Pinpoint the cell where the given text exists, returning its [x, y] midpoint coordinate. 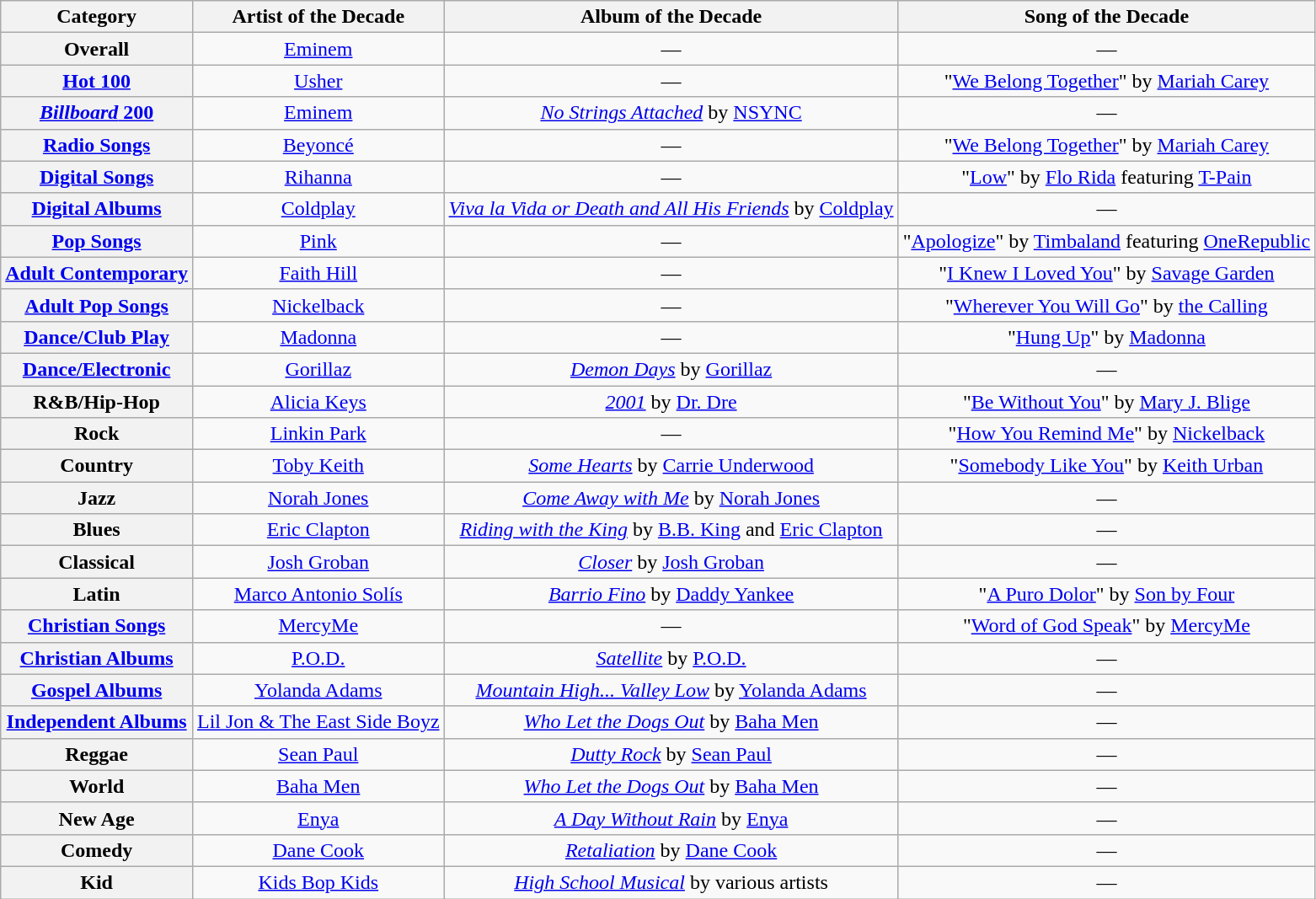
Adult Contemporary [97, 273]
"How You Remind Me" by Nickelback [1107, 434]
Alicia Keys [318, 402]
Kids Bop Kids [318, 882]
Radio Songs [97, 145]
Closer by Josh Groban [671, 562]
Enya [318, 818]
Christian Songs [97, 626]
Pink [318, 241]
Nickelback [318, 305]
Artist of the Decade [318, 17]
World [97, 786]
"Be Without You" by Mary J. Blige [1107, 402]
Digital Songs [97, 177]
Blues [97, 530]
Jazz [97, 498]
A Day Without Rain by Enya [671, 818]
"I Knew I Loved You" by Savage Garden [1107, 273]
"Hung Up" by Madonna [1107, 337]
Comedy [97, 850]
Album of the Decade [671, 17]
Some Hearts by Carrie Underwood [671, 466]
New Age [97, 818]
Dance/Club Play [97, 337]
Independent Albums [97, 722]
Gorillaz [318, 369]
Satellite by P.O.D. [671, 658]
Dane Cook [318, 850]
Overall [97, 49]
Digital Albums [97, 209]
P.O.D. [318, 658]
Madonna [318, 337]
Lil Jon & The East Side Boyz [318, 722]
Come Away with Me by Norah Jones [671, 498]
Yolanda Adams [318, 690]
Baha Men [318, 786]
MercyMe [318, 626]
Barrio Fino by Daddy Yankee [671, 594]
Retaliation by Dane Cook [671, 850]
Classical [97, 562]
High School Musical by various artists [671, 882]
Pop Songs [97, 241]
Gospel Albums [97, 690]
Toby Keith [318, 466]
Norah Jones [318, 498]
Country [97, 466]
Usher [318, 81]
Rock [97, 434]
Demon Days by Gorillaz [671, 369]
"Somebody Like You" by Keith Urban [1107, 466]
"Apologize" by Timbaland featuring OneRepublic [1107, 241]
Eric Clapton [318, 530]
Riding with the King by B.B. King and Eric Clapton [671, 530]
Mountain High... Valley Low by Yolanda Adams [671, 690]
Marco Antonio Solís [318, 594]
"Low" by Flo Rida featuring T-Pain [1107, 177]
Rihanna [318, 177]
"A Puro Dolor" by Son by Four [1107, 594]
Viva la Vida or Death and All His Friends by Coldplay [671, 209]
Dutty Rock by Sean Paul [671, 754]
2001 by Dr. Dre [671, 402]
R&B/Hip-Hop [97, 402]
"Word of God Speak" by MercyMe [1107, 626]
Song of the Decade [1107, 17]
Josh Groban [318, 562]
Latin [97, 594]
Faith Hill [318, 273]
Christian Albums [97, 658]
No Strings Attached by NSYNC [671, 113]
Kid [97, 882]
Category [97, 17]
Billboard 200 [97, 113]
"Wherever You Will Go" by the Calling [1107, 305]
Sean Paul [318, 754]
Hot 100 [97, 81]
Linkin Park [318, 434]
Adult Pop Songs [97, 305]
Beyoncé [318, 145]
Dance/Electronic [97, 369]
Reggae [97, 754]
Coldplay [318, 209]
